Provide the [x, y] coordinate of the cell's center where the given text is located.  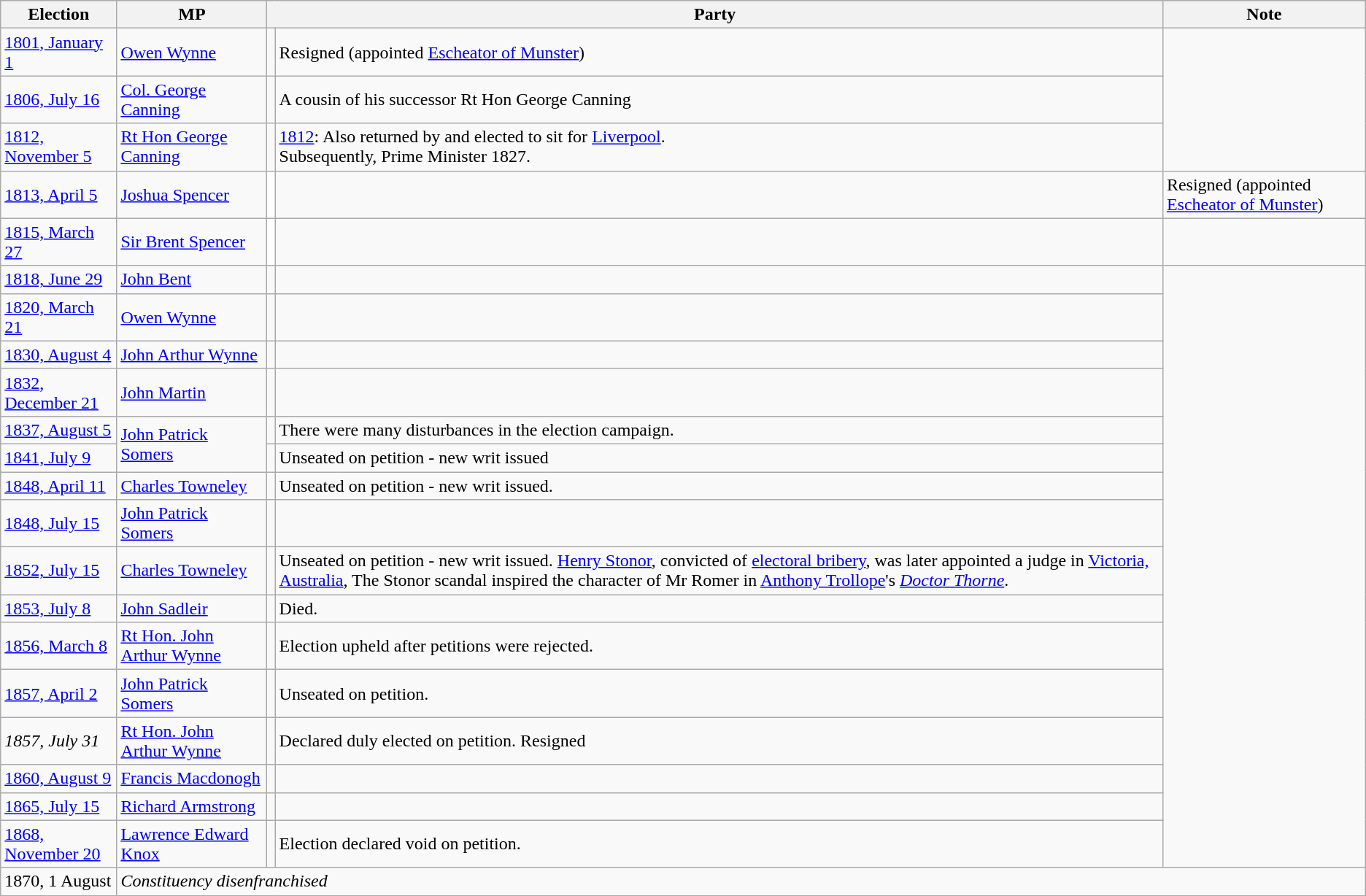
1818, June 29 [58, 279]
1860, August 9 [58, 779]
John Martin [192, 393]
Unseated on petition - new writ issued. [719, 485]
Unseated on petition. [719, 693]
Election [58, 15]
Election declared void on petition. [719, 843]
Joshua Spencer [192, 194]
1837, August 5 [58, 430]
1820, March 21 [58, 317]
Sir Brent Spencer [192, 242]
1856, March 8 [58, 646]
1865, July 15 [58, 806]
Unseated on petition - new writ issued [719, 457]
1830, August 4 [58, 355]
1852, July 15 [58, 571]
Richard Armstrong [192, 806]
1857, July 31 [58, 741]
1841, July 9 [58, 457]
John Arthur Wynne [192, 355]
MP [192, 15]
Declared duly elected on petition. Resigned [719, 741]
There were many disturbances in the election campaign. [719, 430]
1853, July 8 [58, 609]
A cousin of his successor Rt Hon George Canning [719, 99]
John Bent [192, 279]
1812: Also returned by and elected to sit for Liverpool. Subsequently, Prime Minister 1827. [719, 147]
Rt Hon George Canning [192, 147]
John Sadleir [192, 609]
1868, November 20 [58, 843]
1812, November 5 [58, 147]
1813, April 5 [58, 194]
1806, July 16 [58, 99]
Party [715, 15]
Lawrence Edward Knox [192, 843]
1832, December 21 [58, 393]
1801, January 1 [58, 53]
1848, July 15 [58, 524]
Note [1264, 15]
Election upheld after petitions were rejected. [719, 646]
Francis Macdonogh [192, 779]
1815, March 27 [58, 242]
1848, April 11 [58, 485]
Constituency disenfranchised [741, 881]
1870, 1 August [58, 881]
1857, April 2 [58, 693]
Died. [719, 609]
Col. George Canning [192, 99]
